Provide the [X, Y] coordinate of the cell's center where the given text is located.  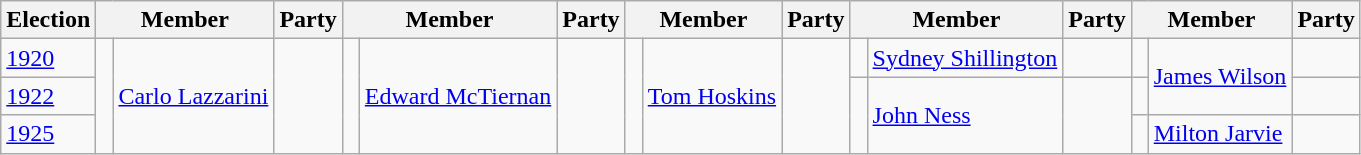
James Wilson [1220, 77]
John Ness [965, 115]
1922 [48, 96]
Carlo Lazzarini [194, 96]
Milton Jarvie [1220, 134]
Election [48, 20]
Edward McTiernan [458, 96]
1920 [48, 58]
Tom Hoskins [712, 96]
1925 [48, 134]
Sydney Shillington [965, 58]
